Identify which cell holds the provided text, then report its (x, y) central coordinate. 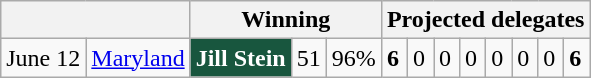
Jill Stein (240, 58)
June 12 (44, 58)
96% (354, 58)
Projected delegates (486, 20)
51 (308, 58)
Maryland (138, 58)
Winning (286, 20)
